Provide the [X, Y] coordinate of the cell's center where the given text is located.  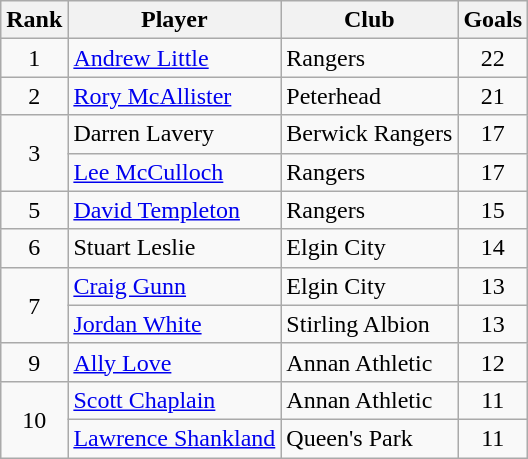
Goals [493, 20]
Queen's Park [370, 438]
Stuart Leslie [174, 248]
22 [493, 58]
Peterhead [370, 96]
15 [493, 210]
David Templeton [174, 210]
Ally Love [174, 362]
10 [34, 419]
Rank [34, 20]
1 [34, 58]
3 [34, 153]
14 [493, 248]
Rory McAllister [174, 96]
Berwick Rangers [370, 134]
Scott Chaplain [174, 400]
Craig Gunn [174, 286]
7 [34, 305]
Lee McCulloch [174, 172]
Andrew Little [174, 58]
Player [174, 20]
Club [370, 20]
5 [34, 210]
Lawrence Shankland [174, 438]
Darren Lavery [174, 134]
6 [34, 248]
12 [493, 362]
Jordan White [174, 324]
9 [34, 362]
21 [493, 96]
Stirling Albion [370, 324]
2 [34, 96]
